From the cell containing the given text, extract its center point as (X, Y) coordinate. 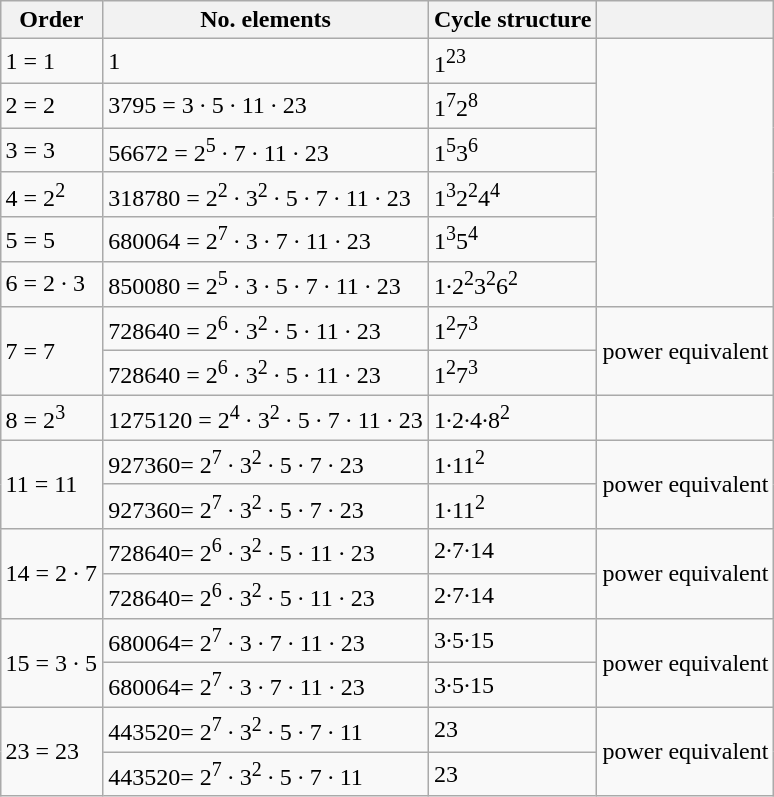
11 = 11 (52, 484)
6 = 2 · 3 (52, 284)
1·223262 (512, 284)
850080 = 25 · 3 · 5 · 7 · 11 · 23 (266, 284)
132244 (512, 194)
5 = 5 (52, 240)
318780 = 22 · 32 · 5 · 7 · 11 · 23 (266, 194)
4 = 22 (52, 194)
8 = 23 (52, 418)
1·2·4·82 (512, 418)
Cycle structure (512, 20)
Order (52, 20)
56672 = 25 · 7 · 11 · 23 (266, 150)
1275120 = 24 · 32 · 5 · 7 · 11 · 23 (266, 418)
1 = 1 (52, 62)
1536 (512, 150)
23 = 23 (52, 752)
3 = 3 (52, 150)
1 (266, 62)
1354 (512, 240)
15 = 3 · 5 (52, 662)
No. elements (266, 20)
123 (512, 62)
680064 = 27 · 3 · 7 · 11 · 23 (266, 240)
7 = 7 (52, 350)
14 = 2 · 7 (52, 574)
2 = 2 (52, 106)
1728 (512, 106)
3795 = 3 · 5 · 11 · 23 (266, 106)
